Extract the [X, Y] coordinate from the center of the cell holding the provided text.  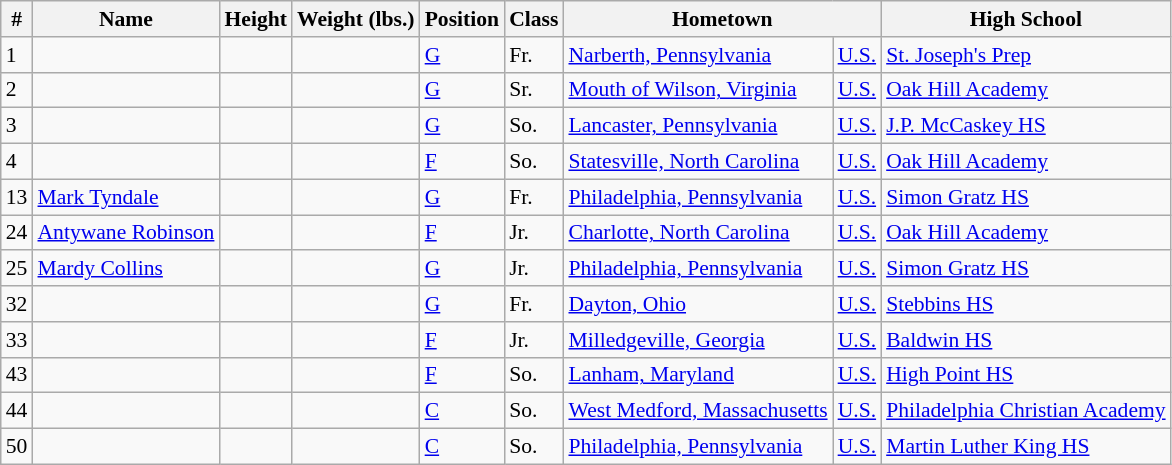
J.P. McCaskey HS [1026, 126]
24 [17, 233]
Statesville, North Carolina [698, 162]
Baldwin HS [1026, 340]
1 [17, 55]
Antywane Robinson [126, 233]
Milledgeville, Georgia [698, 340]
Sr. [534, 90]
High Point HS [1026, 375]
33 [17, 340]
44 [17, 411]
Mouth of Wilson, Virginia [698, 90]
2 [17, 90]
4 [17, 162]
43 [17, 375]
Position [462, 19]
Narberth, Pennsylvania [698, 55]
Mardy Collins [126, 269]
50 [17, 447]
Lanham, Maryland [698, 375]
Lancaster, Pennsylvania [698, 126]
Mark Tyndale [126, 197]
32 [17, 304]
Hometown [722, 19]
West Medford, Massachusetts [698, 411]
# [17, 19]
Martin Luther King HS [1026, 447]
Philadelphia Christian Academy [1026, 411]
25 [17, 269]
St. Joseph's Prep [1026, 55]
13 [17, 197]
Name [126, 19]
Charlotte, North Carolina [698, 233]
3 [17, 126]
Stebbins HS [1026, 304]
Dayton, Ohio [698, 304]
Weight (lbs.) [356, 19]
High School [1026, 19]
Height [255, 19]
Class [534, 19]
